For the text-containing cell, return its midpoint in (X, Y) coordinate format. 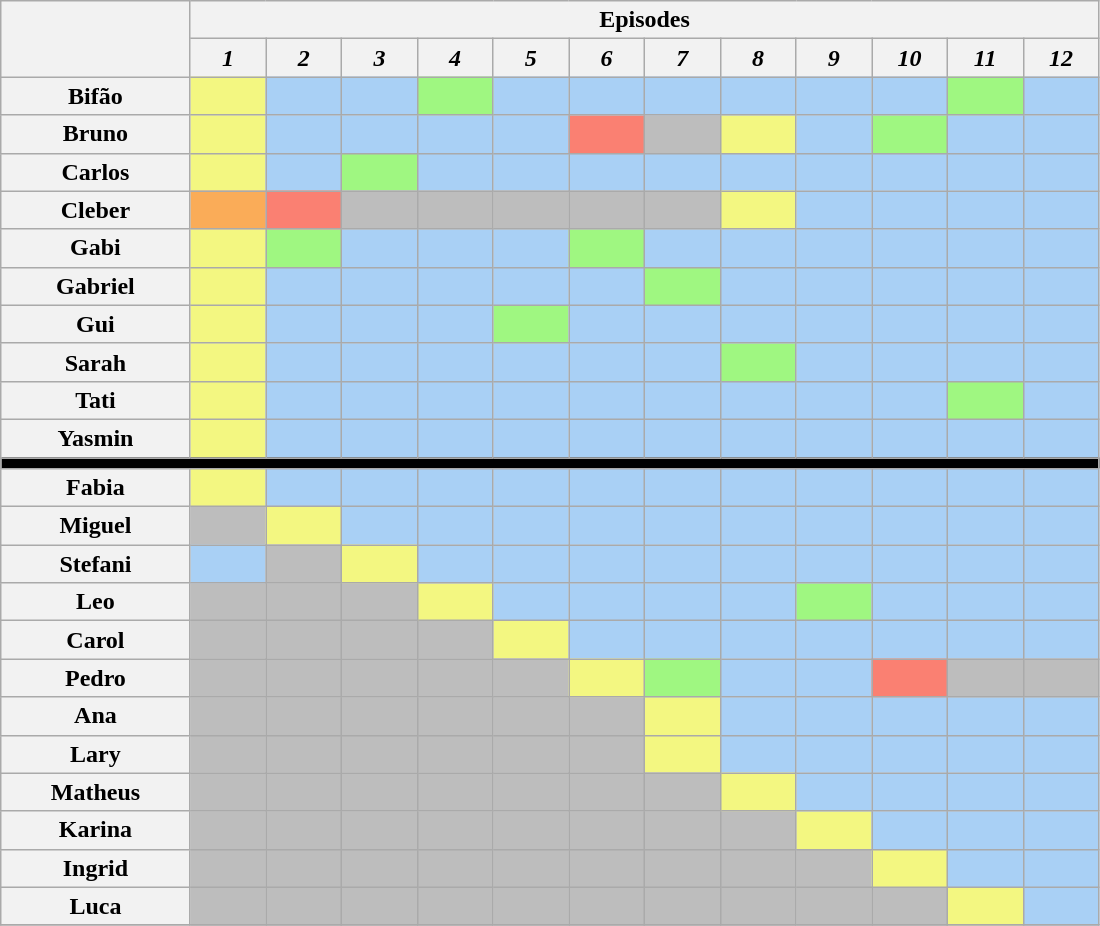
Tati (96, 400)
Carol (96, 640)
Leo (96, 602)
Episodes (644, 20)
Miguel (96, 526)
6 (607, 58)
Pedro (96, 678)
Karina (96, 830)
Cleber (96, 210)
Sarah (96, 362)
Yasmin (96, 438)
Matheus (96, 792)
Gabi (96, 248)
3 (380, 58)
Ana (96, 716)
Bifão (96, 96)
Lary (96, 754)
Gabriel (96, 286)
2 (304, 58)
5 (531, 58)
10 (910, 58)
11 (985, 58)
Fabia (96, 488)
7 (682, 58)
Stefani (96, 564)
4 (455, 58)
1 (228, 58)
Bruno (96, 134)
8 (758, 58)
12 (1061, 58)
Gui (96, 324)
Carlos (96, 172)
Luca (96, 906)
9 (834, 58)
Ingrid (96, 868)
